Find where the given text appears and provide that cell's center as (X, Y) coordinate. 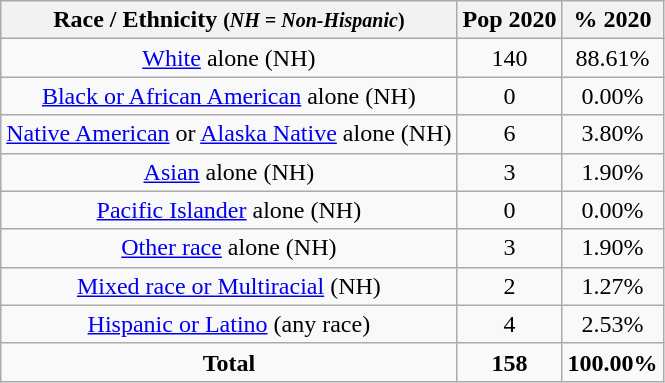
Black or African American alone (NH) (229, 96)
White alone (NH) (229, 58)
2 (510, 286)
Pacific Islander alone (NH) (229, 210)
140 (510, 58)
% 2020 (612, 20)
Native American or Alaska Native alone (NH) (229, 134)
1.27% (612, 286)
2.53% (612, 324)
Mixed race or Multiracial (NH) (229, 286)
Other race alone (NH) (229, 248)
3.80% (612, 134)
100.00% (612, 362)
158 (510, 362)
Total (229, 362)
Pop 2020 (510, 20)
Asian alone (NH) (229, 172)
Race / Ethnicity (NH = Non-Hispanic) (229, 20)
88.61% (612, 58)
6 (510, 134)
Hispanic or Latino (any race) (229, 324)
4 (510, 324)
